Identify which cell holds the provided text, then report its (x, y) central coordinate. 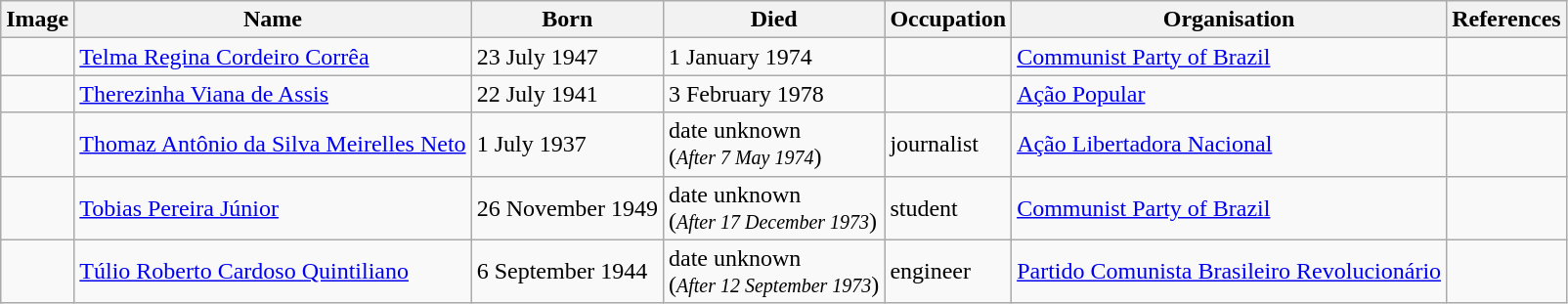
22 July 1941 (567, 94)
Telma Regina Cordeiro Corrêa (273, 57)
Died (773, 20)
date unknown(After 17 December 1973) (773, 207)
6 September 1944 (567, 272)
engineer (948, 272)
1 January 1974 (773, 57)
Tobias Pereira Júnior (273, 207)
Organisation (1230, 20)
Ação Popular (1230, 94)
Born (567, 20)
26 November 1949 (567, 207)
1 July 1937 (567, 145)
Image (37, 20)
Túlio Roberto Cardoso Quintiliano (273, 272)
Thomaz Antônio da Silva Meirelles Neto (273, 145)
Name (273, 20)
Occupation (948, 20)
journalist (948, 145)
3 February 1978 (773, 94)
date unknown(After 12 September 1973) (773, 272)
Therezinha Viana de Assis (273, 94)
23 July 1947 (567, 57)
Partido Comunista Brasileiro Revolucionário (1230, 272)
date unknown(After 7 May 1974) (773, 145)
student (948, 207)
Ação Libertadora Nacional (1230, 145)
References (1507, 20)
